Locate the cell with the specified text and output its (X, Y) center coordinate. 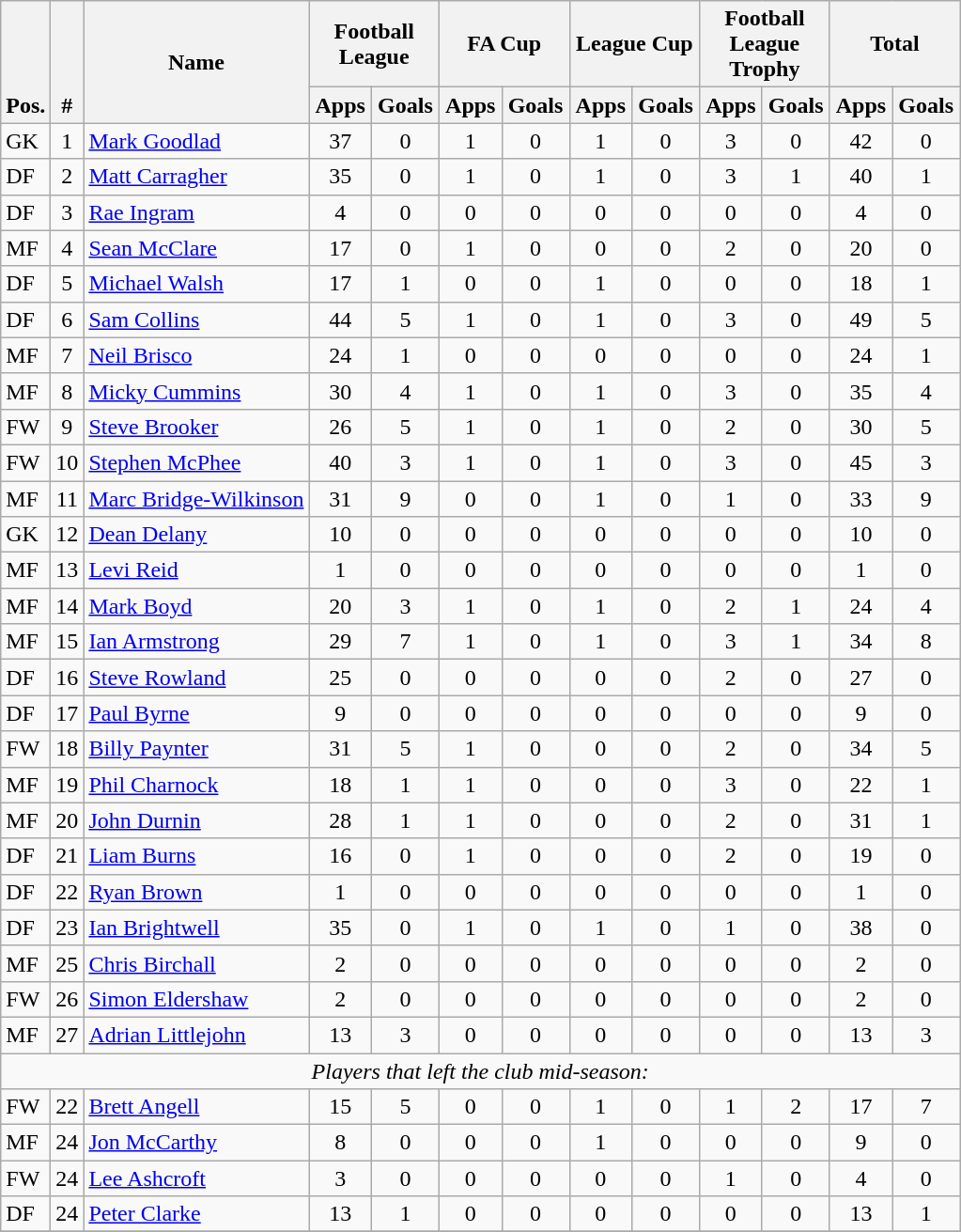
11 (68, 499)
Stephen McPhee (196, 462)
42 (860, 141)
14 (68, 606)
Steve Brooker (196, 427)
Sam Collins (196, 320)
Ryan Brown (196, 892)
Matt Carragher (196, 177)
38 (860, 928)
Marc Bridge-Wilkinson (196, 499)
6 (68, 320)
Peter Clarke (196, 1214)
23 (68, 928)
Ian Armstrong (196, 642)
Billy Paynter (196, 749)
Michael Walsh (196, 284)
Levi Reid (196, 570)
Rae Ingram (196, 212)
# (68, 62)
Mark Goodlad (196, 141)
League Cup (635, 44)
21 (68, 856)
Adrian Littlejohn (196, 1035)
49 (860, 320)
Paul Byrne (196, 713)
44 (340, 320)
Phil Charnock (196, 785)
33 (860, 499)
Total (894, 44)
Jon McCarthy (196, 1143)
Players that left the club mid-season: (481, 1070)
Mark Boyd (196, 606)
Sean McClare (196, 248)
Chris Birchall (196, 963)
37 (340, 141)
Dean Delany (196, 535)
Liam Burns (196, 856)
Steve Rowland (196, 678)
45 (860, 462)
John Durnin (196, 820)
Neil Brisco (196, 355)
Lee Ashcroft (196, 1178)
Football League (374, 44)
Simon Eldershaw (196, 999)
Ian Brightwell (196, 928)
12 (68, 535)
Name (196, 62)
Micky Cummins (196, 391)
Football League Trophy (765, 44)
FA Cup (504, 44)
29 (340, 642)
28 (340, 820)
Brett Angell (196, 1107)
Pos. (26, 62)
